Extract the (x, y) coordinate from the center of the cell holding the provided text.  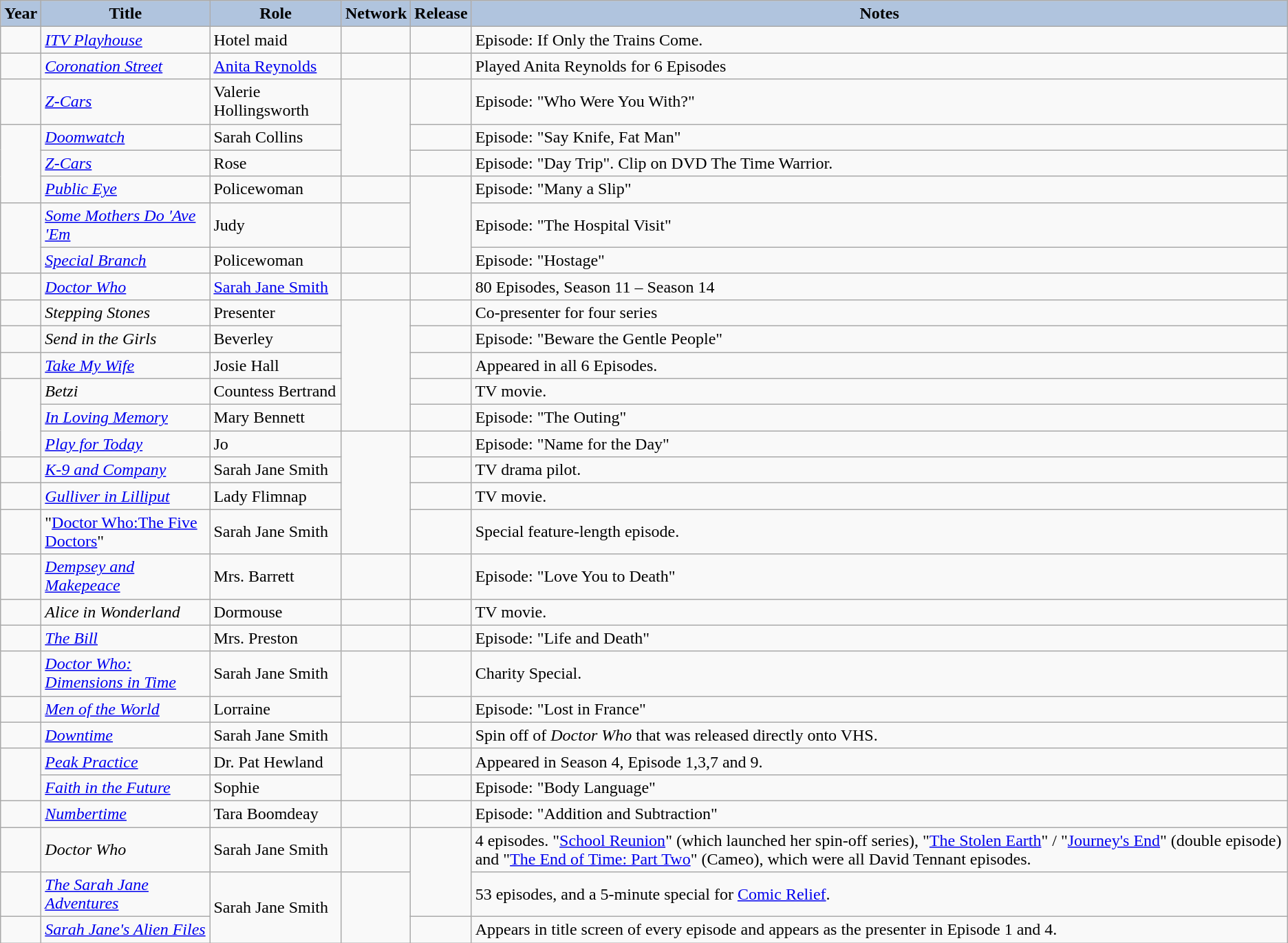
Mrs. Barrett (276, 577)
Beverley (276, 339)
Played Anita Reynolds for 6 Episodes (879, 66)
"Doctor Who:The Five Doctors" (125, 531)
Gulliver in Lilliput (125, 496)
Mary Bennett (276, 418)
Mrs. Preston (276, 638)
Co-presenter for four series (879, 312)
Faith in the Future (125, 787)
Episode: If Only the Trains Come. (879, 40)
Downtime (125, 735)
Episode: "Name for the Day" (879, 444)
Coronation Street (125, 66)
Appeared in Season 4, Episode 1,3,7 and 9. (879, 761)
Doctor Who: Dimensions in Time (125, 673)
ITV Playhouse (125, 40)
In Loving Memory (125, 418)
Public Eye (125, 189)
Lady Flimnap (276, 496)
Year (21, 14)
Episode: "The Hospital Visit" (879, 224)
Countess Bertrand (276, 392)
Peak Practice (125, 761)
Appears in title screen of every episode and appears as the presenter in Episode 1 and 4. (879, 930)
Spin off of Doctor Who that was released directly onto VHS. (879, 735)
Sarah Collins (276, 137)
Judy (276, 224)
Sarah Jane's Alien Files (125, 930)
TV drama pilot. (879, 470)
Dormouse (276, 612)
Tara Boomdeay (276, 814)
Episode: "Body Language" (879, 787)
Take My Wife (125, 365)
Episode: "Addition and Subtraction" (879, 814)
Role (276, 14)
K-9 and Company (125, 470)
Episode: "The Outing" (879, 418)
Dr. Pat Hewland (276, 761)
Play for Today (125, 444)
Appeared in all 6 Episodes. (879, 365)
Title (125, 14)
Special feature-length episode. (879, 531)
80 Episodes, Season 11 – Season 14 (879, 286)
Jo (276, 444)
Betzi (125, 392)
Episode: "Hostage" (879, 260)
Some Mothers Do 'Ave 'Em (125, 224)
Send in the Girls (125, 339)
Alice in Wonderland (125, 612)
Episode: "Who Were You With?" (879, 102)
Sophie (276, 787)
Dempsey and Makepeace (125, 577)
Lorraine (276, 709)
Episode: "Beware the Gentle People" (879, 339)
Release (441, 14)
Notes (879, 14)
The Sarah Jane Adventures (125, 895)
Men of the World (125, 709)
Episode: "Love You to Death" (879, 577)
Doomwatch (125, 137)
Episode: "Say Knife, Fat Man" (879, 137)
Presenter (276, 312)
Numbertime (125, 814)
Episode: "Lost in France" (879, 709)
The Bill (125, 638)
Hotel maid (276, 40)
Network (376, 14)
Episode: "Life and Death" (879, 638)
Josie Hall (276, 365)
Special Branch (125, 260)
53 episodes, and a 5-minute special for Comic Relief. (879, 895)
Stepping Stones (125, 312)
Episode: "Day Trip". Clip on DVD The Time Warrior. (879, 163)
Valerie Hollingsworth (276, 102)
Charity Special. (879, 673)
Rose (276, 163)
Episode: "Many a Slip" (879, 189)
Anita Reynolds (276, 66)
